Determine the [x, y] coordinate at the center of the cell enclosing the given text.  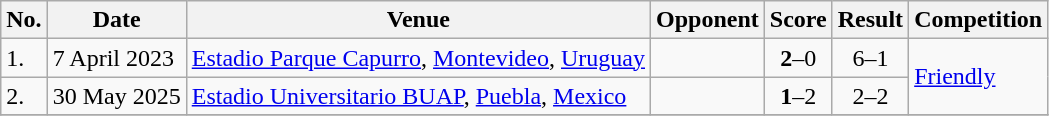
No. [24, 20]
2–0 [798, 58]
1. [24, 58]
Estadio Parque Capurro, Montevideo, Uruguay [418, 58]
Result [870, 20]
Competition [978, 20]
2. [24, 96]
Venue [418, 20]
30 May 2025 [116, 96]
Friendly [978, 77]
7 April 2023 [116, 58]
1–2 [798, 96]
Score [798, 20]
Estadio Universitario BUAP, Puebla, Mexico [418, 96]
Opponent [708, 20]
Date [116, 20]
2–2 [870, 96]
6–1 [870, 58]
